Determine the (x, y) coordinate at the center of the cell enclosing the given text.  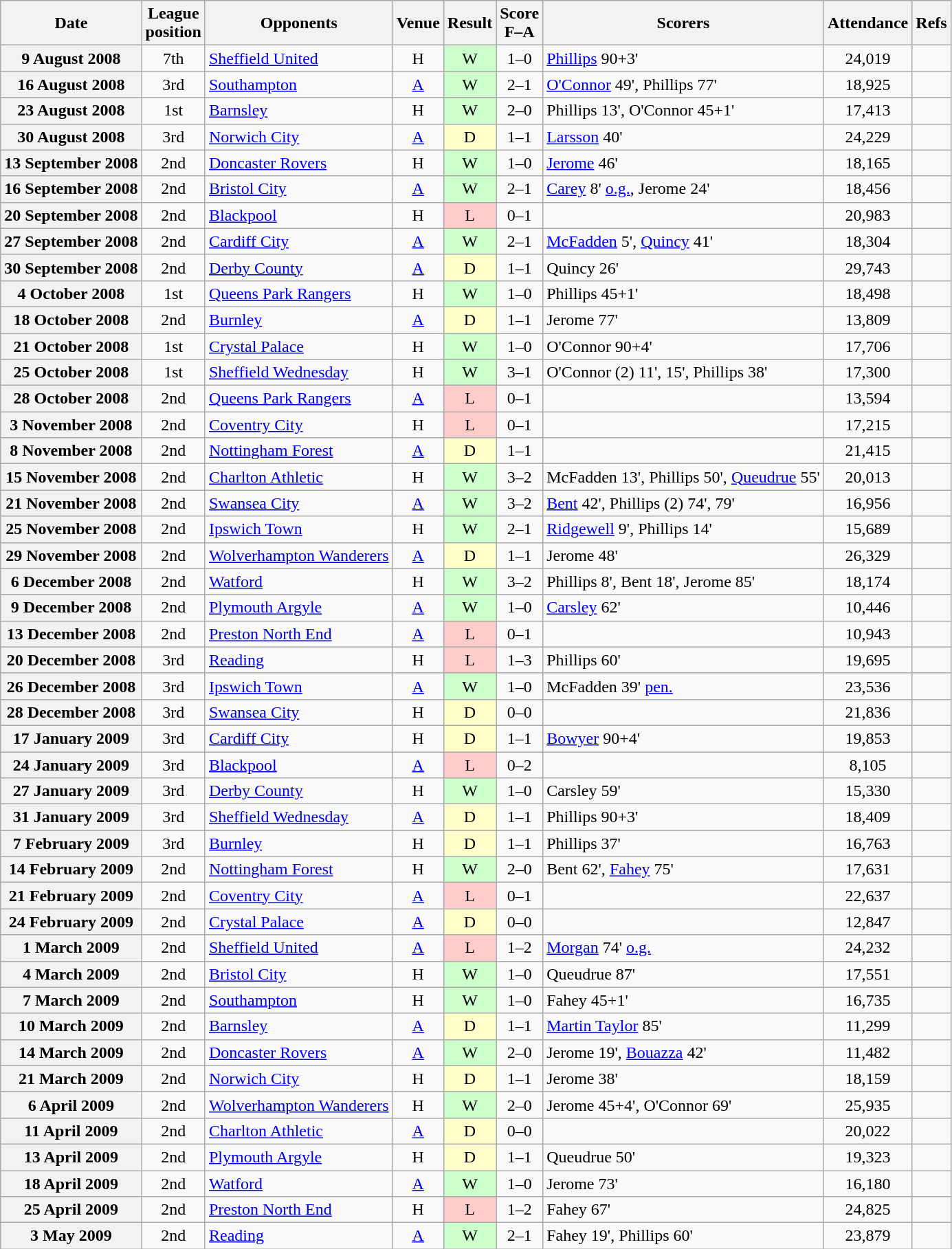
21 March 2009 (71, 1079)
16,956 (867, 503)
Jerome 38' (683, 1079)
13 September 2008 (71, 163)
9 August 2008 (71, 58)
27 September 2008 (71, 241)
15,689 (867, 529)
Jerome 77' (683, 320)
16,180 (867, 1183)
25 October 2008 (71, 373)
13,809 (867, 320)
Morgan 74' o.g. (683, 948)
O'Connor (2) 11', 15', Phillips 38' (683, 373)
18,159 (867, 1079)
O'Connor 90+4' (683, 346)
19,323 (867, 1157)
20,983 (867, 215)
Bent 62', Fahey 75' (683, 870)
Jerome 73' (683, 1183)
20 December 2008 (71, 660)
10 March 2009 (71, 1026)
Carsley 59' (683, 791)
Fahey 67' (683, 1210)
18,498 (867, 294)
4 October 2008 (71, 294)
Martin Taylor 85' (683, 1026)
16,735 (867, 1000)
Jerome 19', Bouazza 42' (683, 1052)
21,836 (867, 712)
17,413 (867, 111)
Quincy 26' (683, 267)
24,019 (867, 58)
Refs (931, 23)
18,174 (867, 582)
31 January 2009 (71, 817)
30 September 2008 (71, 267)
30 August 2008 (71, 137)
McFadden 5', Quincy 41' (683, 241)
17,631 (867, 870)
Jerome 45+4', O'Connor 69' (683, 1105)
13 December 2008 (71, 634)
27 January 2009 (71, 791)
20,022 (867, 1131)
14 February 2009 (71, 870)
18,456 (867, 189)
ScoreF–A (520, 23)
0–2 (520, 765)
3 November 2008 (71, 425)
16 August 2008 (71, 85)
28 October 2008 (71, 399)
3–1 (520, 373)
21 February 2009 (71, 896)
Fahey 19', Phillips 60' (683, 1236)
16 September 2008 (71, 189)
Jerome 48' (683, 555)
16,763 (867, 843)
17,300 (867, 373)
Result (469, 23)
Fahey 45+1' (683, 1000)
Scorers (683, 23)
Queudrue 50' (683, 1157)
18,925 (867, 85)
12,847 (867, 922)
23,879 (867, 1236)
18,165 (867, 163)
O'Connor 49', Phillips 77' (683, 85)
Venue (418, 23)
17,706 (867, 346)
14 March 2009 (71, 1052)
4 March 2009 (71, 974)
17,551 (867, 974)
Date (71, 23)
13,594 (867, 399)
26,329 (867, 555)
Phillips 37' (683, 843)
20,013 (867, 477)
24,825 (867, 1210)
19,853 (867, 738)
18,304 (867, 241)
1 March 2009 (71, 948)
Phillips 8', Bent 18', Jerome 85' (683, 582)
18 April 2009 (71, 1183)
Leagueposition (173, 23)
15 November 2008 (71, 477)
21 November 2008 (71, 503)
25,935 (867, 1105)
Bent 42', Phillips (2) 74', 79' (683, 503)
17 January 2009 (71, 738)
7 March 2009 (71, 1000)
8,105 (867, 765)
15,330 (867, 791)
Phillips 45+1' (683, 294)
6 December 2008 (71, 582)
11 April 2009 (71, 1131)
3 May 2009 (71, 1236)
Larsson 40' (683, 137)
23 August 2008 (71, 111)
Carsley 62' (683, 608)
Carey 8' o.g., Jerome 24' (683, 189)
11,299 (867, 1026)
Phillips 60' (683, 660)
McFadden 39' pen. (683, 686)
Ridgewell 9', Phillips 14' (683, 529)
11,482 (867, 1052)
25 April 2009 (71, 1210)
Queudrue 87' (683, 974)
29 November 2008 (71, 555)
9 December 2008 (71, 608)
Attendance (867, 23)
Opponents (298, 23)
Phillips 13', O'Connor 45+1' (683, 111)
24 February 2009 (71, 922)
6 April 2009 (71, 1105)
1–3 (520, 660)
Bowyer 90+4' (683, 738)
19,695 (867, 660)
8 November 2008 (71, 451)
13 April 2009 (71, 1157)
10,943 (867, 634)
18 October 2008 (71, 320)
24,232 (867, 948)
7 February 2009 (71, 843)
28 December 2008 (71, 712)
24,229 (867, 137)
25 November 2008 (71, 529)
McFadden 13', Phillips 50', Queudrue 55' (683, 477)
26 December 2008 (71, 686)
22,637 (867, 896)
21,415 (867, 451)
18,409 (867, 817)
7th (173, 58)
24 January 2009 (71, 765)
Jerome 46' (683, 163)
20 September 2008 (71, 215)
23,536 (867, 686)
21 October 2008 (71, 346)
29,743 (867, 267)
10,446 (867, 608)
17,215 (867, 425)
